Provide the [X, Y] coordinate of the cell's center where the given text is located.  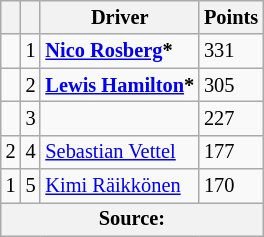
Points [231, 17]
Kimi Räikkönen [120, 186]
Lewis Hamilton* [120, 85]
305 [231, 85]
Nico Rosberg* [120, 51]
4 [31, 152]
331 [231, 51]
170 [231, 186]
227 [231, 118]
Source: [132, 219]
3 [31, 118]
Sebastian Vettel [120, 152]
Driver [120, 17]
5 [31, 186]
177 [231, 152]
